Pinpoint the cell where the given text exists, returning its (x, y) midpoint coordinate. 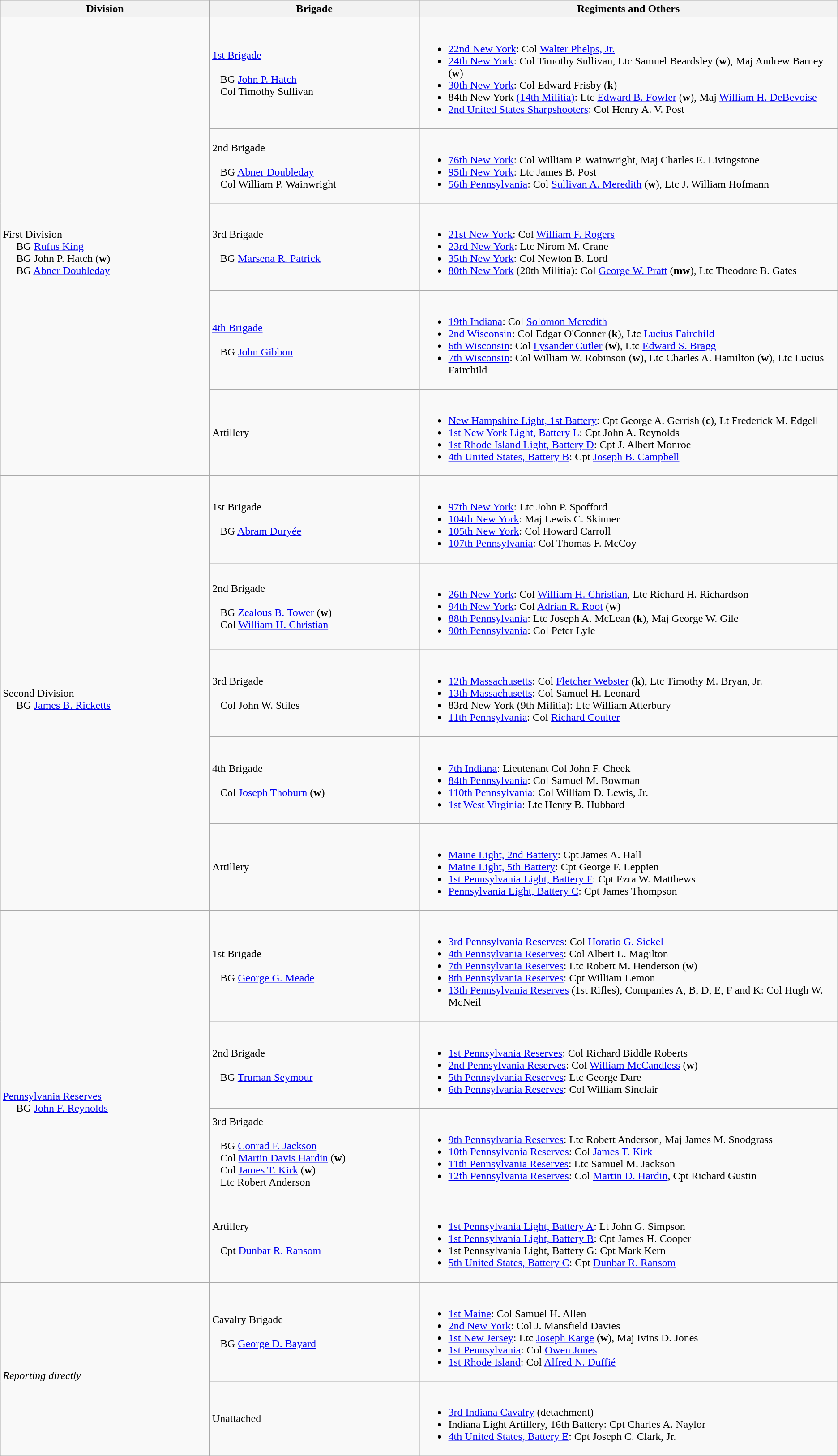
3rd Brigade BG Conrad F. Jackson Col Martin Davis Hardin (w) Col James T. Kirk (w) Ltc Robert Anderson (314, 1152)
2nd Brigade BG Truman Seymour (314, 1065)
Pennsylvania Reserves BG John F. Reynolds (105, 1096)
97th New York: Ltc John P. Spofford104th New York: Maj Lewis C. Skinner105th New York: Col Howard Carroll107th Pennsylvania: Col Thomas F. McCoy (628, 519)
4th Brigade BG John Gibbon (314, 339)
Cavalry Brigade BG George D. Bayard (314, 1332)
3rd Brigade Col John W. Stiles (314, 693)
Second Division BG James B. Ricketts (105, 693)
1st Brigade BG John P. Hatch Col Timothy Sullivan (314, 73)
3rd Indiana Cavalry (detachment)Indiana Light Artillery, 16th Battery: Cpt Charles A. Naylor4th United States, Battery E: Cpt Joseph C. Clark, Jr. (628, 1418)
Brigade (314, 9)
Unattached (314, 1418)
First Division BG Rufus King BG John P. Hatch (w) BG Abner Doubleday (105, 247)
1st Brigade BG Abram Duryée (314, 519)
2nd Brigade BG Zealous B. Tower (w) Col William H. Christian (314, 606)
Division (105, 9)
2nd Brigade BG Abner Doubleday Col William P. Wainwright (314, 166)
Reporting directly (105, 1369)
Artillery Cpt Dunbar R. Ransom (314, 1239)
3rd Brigade BG Marsena R. Patrick (314, 247)
4th Brigade Col Joseph Thoburn (w) (314, 780)
1st Brigade BG George G. Meade (314, 966)
Regiments and Others (628, 9)
